Scan for the cell matching the given text and deliver its [x, y] coordinate at center. 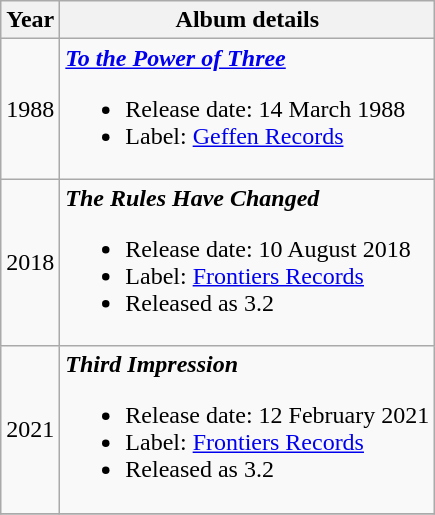
Year [30, 20]
2021 [30, 430]
The Rules Have ChangedRelease date: 10 August 2018Label: Frontiers RecordsReleased as 3.2 [248, 262]
Third ImpressionRelease date: 12 February 2021Label: Frontiers RecordsReleased as 3.2 [248, 430]
To the Power of ThreeRelease date: 14 March 1988Label: Geffen Records [248, 109]
1988 [30, 109]
2018 [30, 262]
Album details [248, 20]
